Provide the [x, y] coordinate of the cell's center where the given text is located.  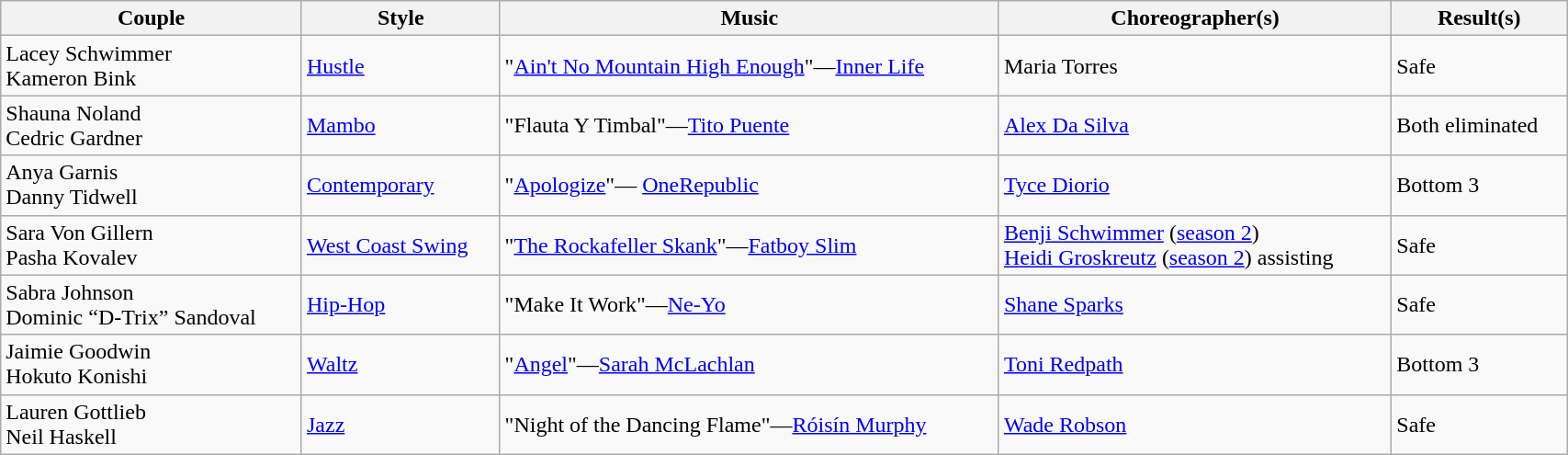
Contemporary [400, 186]
Hip-Hop [400, 305]
Choreographer(s) [1194, 18]
"Flauta Y Timbal"—Tito Puente [750, 125]
"Apologize"— OneRepublic [750, 186]
Benji Schwimmer (season 2) Heidi Groskreutz (season 2) assisting [1194, 245]
"The Rockafeller Skank"—Fatboy Slim [750, 245]
"Night of the Dancing Flame"—Róisín Murphy [750, 425]
Anya Garnis Danny Tidwell [152, 186]
Shane Sparks [1194, 305]
Couple [152, 18]
"Make It Work"—Ne-Yo [750, 305]
Result(s) [1479, 18]
Alex Da Silva [1194, 125]
Wade Robson [1194, 425]
Jazz [400, 425]
"Ain't No Mountain High Enough"—Inner Life [750, 66]
Sabra Johnson Dominic “D-Trix” Sandoval [152, 305]
West Coast Swing [400, 245]
Both eliminated [1479, 125]
Mambo [400, 125]
Sara Von Gillern Pasha Kovalev [152, 245]
"Angel"—Sarah McLachlan [750, 364]
Shauna Noland Cedric Gardner [152, 125]
Tyce Diorio [1194, 186]
Waltz [400, 364]
Music [750, 18]
Maria Torres [1194, 66]
Toni Redpath [1194, 364]
Hustle [400, 66]
Lauren Gottlieb Neil Haskell [152, 425]
Lacey Schwimmer Kameron Bink [152, 66]
Style [400, 18]
Jaimie Goodwin Hokuto Konishi [152, 364]
